Scan for the cell matching the given text and deliver its [X, Y] coordinate at center. 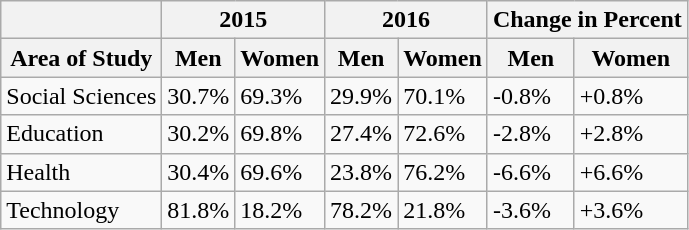
Health [82, 172]
27.4% [362, 134]
29.9% [362, 96]
76.2% [443, 172]
Change in Percent [587, 20]
78.2% [362, 210]
81.8% [198, 210]
30.4% [198, 172]
70.1% [443, 96]
2015 [244, 20]
+6.6% [630, 172]
Social Sciences [82, 96]
+3.6% [630, 210]
21.8% [443, 210]
Area of Study [82, 58]
2016 [406, 20]
-0.8% [530, 96]
72.6% [443, 134]
-2.8% [530, 134]
-3.6% [530, 210]
+2.8% [630, 134]
69.6% [280, 172]
69.8% [280, 134]
Education [82, 134]
23.8% [362, 172]
18.2% [280, 210]
30.7% [198, 96]
69.3% [280, 96]
+0.8% [630, 96]
Technology [82, 210]
-6.6% [530, 172]
30.2% [198, 134]
